Output the [X, Y] coordinate of the center of the cell containing the given text.  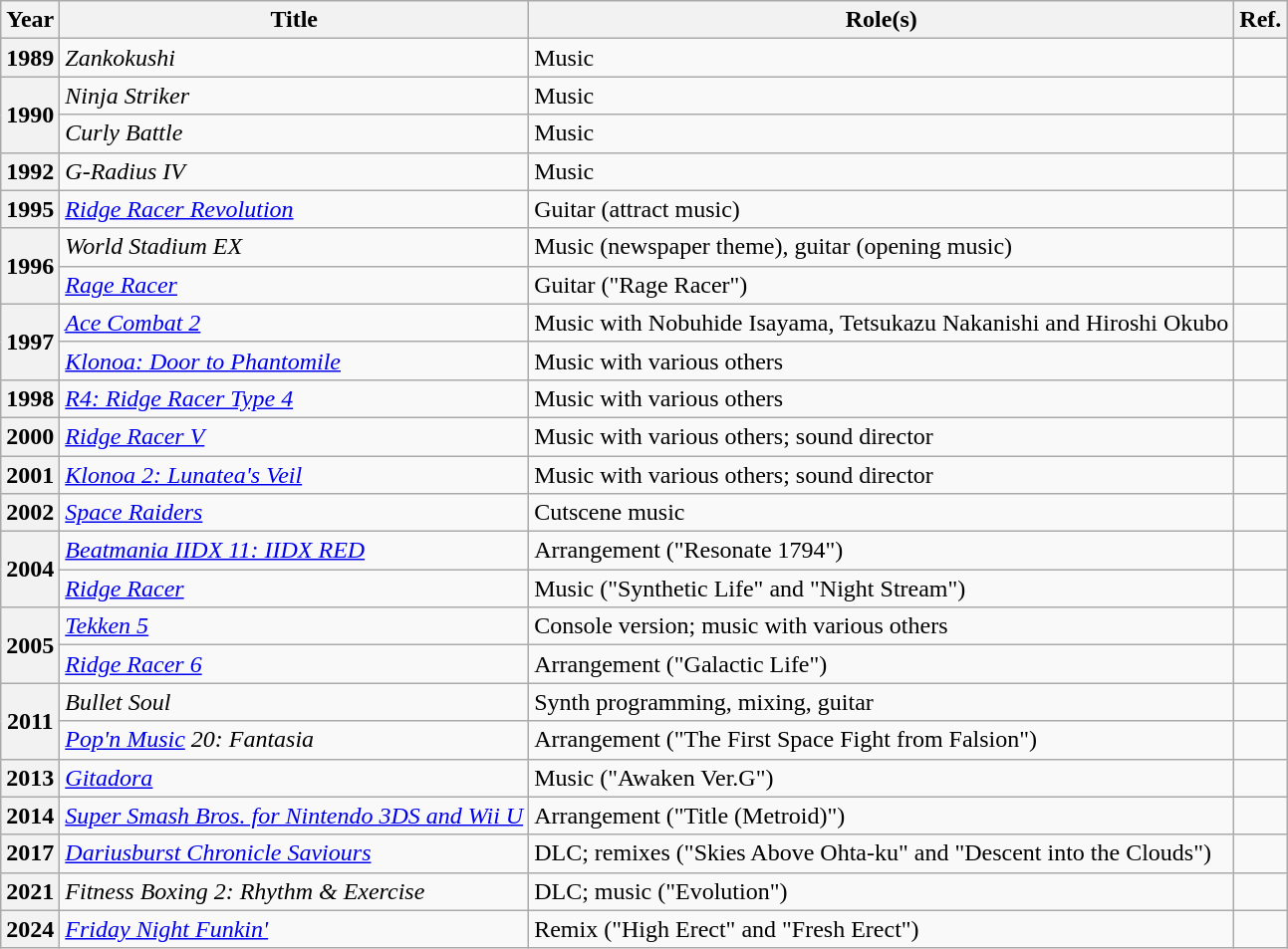
Space Raiders [295, 513]
Pop'n Music 20: Fantasia [295, 740]
2024 [30, 929]
Beatmania IIDX 11: IIDX RED [295, 551]
2001 [30, 475]
Guitar (attract music) [882, 209]
Zankokushi [295, 58]
Klonoa: Door to Phantomile [295, 360]
Bullet Soul [295, 702]
2017 [30, 853]
Remix ("High Erect" and "Fresh Erect") [882, 929]
Console version; music with various others [882, 626]
2002 [30, 513]
2005 [30, 645]
Dariusburst Chronicle Saviours [295, 853]
2000 [30, 436]
DLC; remixes ("Skies Above Ohta-ku" and "Descent into the Clouds") [882, 853]
Ninja Striker [295, 96]
Gitadora [295, 778]
Ridge Racer [295, 589]
R4: Ridge Racer Type 4 [295, 398]
1989 [30, 58]
Role(s) [882, 20]
1998 [30, 398]
Super Smash Bros. for Nintendo 3DS and Wii U [295, 816]
Music ("Awaken Ver.G") [882, 778]
Ridge Racer V [295, 436]
Synth programming, mixing, guitar [882, 702]
1996 [30, 266]
Music ("Synthetic Life" and "Night Stream") [882, 589]
G-Radius IV [295, 171]
1997 [30, 342]
2014 [30, 816]
Music with Nobuhide Isayama, Tetsukazu Nakanishi and Hiroshi Okubo [882, 323]
DLC; music ("Evolution") [882, 891]
2004 [30, 570]
Ace Combat 2 [295, 323]
Arrangement ("The First Space Fight from Falsion") [882, 740]
1995 [30, 209]
Ridge Racer 6 [295, 664]
1992 [30, 171]
Klonoa 2: Lunatea's Veil [295, 475]
Music (newspaper theme), guitar (opening music) [882, 247]
Year [30, 20]
Ridge Racer Revolution [295, 209]
Cutscene music [882, 513]
Fitness Boxing 2: Rhythm & Exercise [295, 891]
Guitar ("Rage Racer") [882, 285]
Ref. [1261, 20]
Arrangement ("Resonate 1794") [882, 551]
1990 [30, 115]
Arrangement ("Title (Metroid)") [882, 816]
Title [295, 20]
World Stadium EX [295, 247]
Arrangement ("Galactic Life") [882, 664]
Tekken 5 [295, 626]
2011 [30, 721]
Friday Night Funkin' [295, 929]
2013 [30, 778]
Rage Racer [295, 285]
2021 [30, 891]
Curly Battle [295, 133]
